Capture the cell that displays the provided text and extract its [x, y] central coordinate. 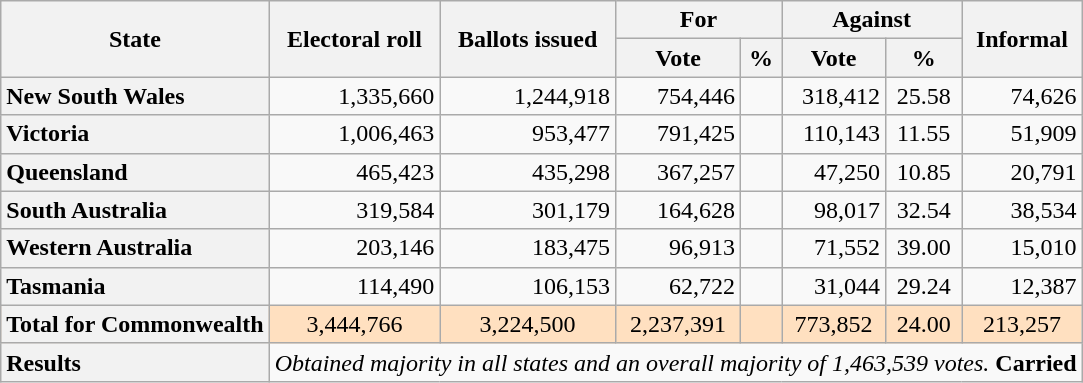
213,257 [1022, 324]
1,244,918 [528, 96]
15,010 [1022, 248]
Results [135, 362]
2,237,391 [678, 324]
Victoria [135, 134]
62,722 [678, 286]
South Australia [135, 210]
10.85 [924, 172]
Total for Commonwealth [135, 324]
183,475 [528, 248]
71,552 [834, 248]
435,298 [528, 172]
754,446 [678, 96]
31,044 [834, 286]
Informal [1022, 39]
20,791 [1022, 172]
367,257 [678, 172]
Electoral roll [354, 39]
465,423 [354, 172]
29.24 [924, 286]
318,412 [834, 96]
110,143 [834, 134]
Against [872, 20]
74,626 [1022, 96]
301,179 [528, 210]
319,584 [354, 210]
164,628 [678, 210]
3,224,500 [528, 324]
106,153 [528, 286]
State [135, 39]
3,444,766 [354, 324]
For [698, 20]
Obtained majority in all states and an overall majority of 1,463,539 votes. Carried [676, 362]
203,146 [354, 248]
11.55 [924, 134]
Western Australia [135, 248]
Tasmania [135, 286]
Queensland [135, 172]
98,017 [834, 210]
47,250 [834, 172]
1,335,660 [354, 96]
New South Wales [135, 96]
51,909 [1022, 134]
791,425 [678, 134]
12,387 [1022, 286]
953,477 [528, 134]
24.00 [924, 324]
Ballots issued [528, 39]
773,852 [834, 324]
39.00 [924, 248]
1,006,463 [354, 134]
96,913 [678, 248]
32.54 [924, 210]
25.58 [924, 96]
38,534 [1022, 210]
114,490 [354, 286]
